Extract the (X, Y) coordinate from the center of the cell holding the provided text.  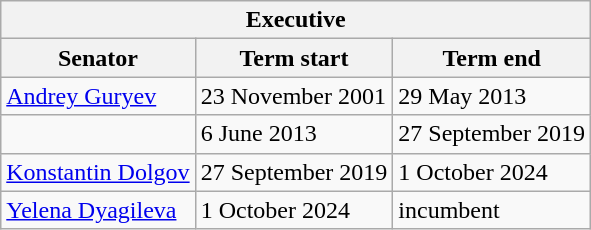
Yelena Dyagileva (98, 210)
Andrey Guryev (98, 96)
23 November 2001 (294, 96)
Konstantin Dolgov (98, 172)
Term end (492, 58)
6 June 2013 (294, 134)
Senator (98, 58)
incumbent (492, 210)
29 May 2013 (492, 96)
Term start (294, 58)
Executive (296, 20)
